Locate the cell with the specified text and output its (x, y) center coordinate. 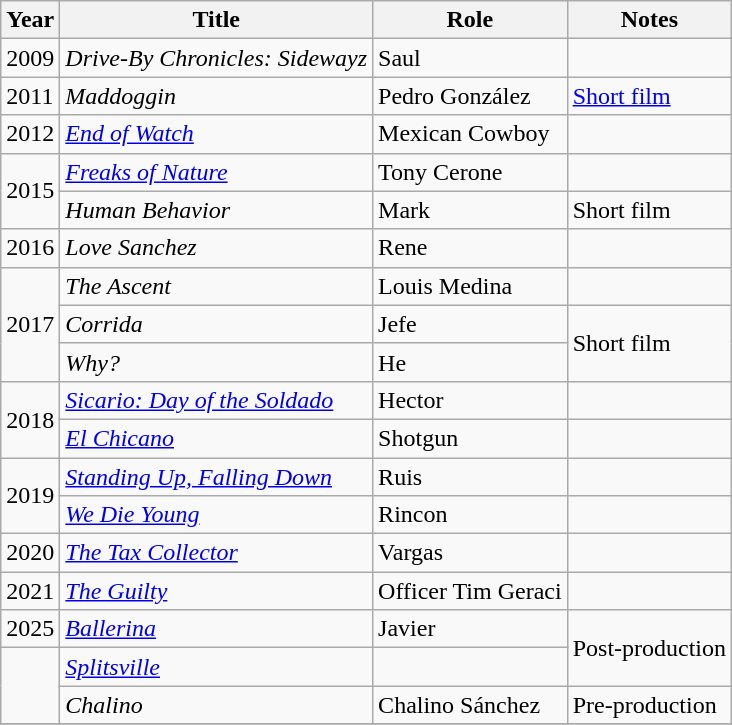
Chalino (216, 705)
Ballerina (216, 629)
Drive-By Chronicles: Sidewayz (216, 58)
We Die Young (216, 515)
Title (216, 20)
Shotgun (470, 438)
Sicario: Day of the Soldado (216, 400)
Ruis (470, 477)
Vargas (470, 553)
Maddoggin (216, 96)
2025 (30, 629)
Splitsville (216, 667)
Human Behavior (216, 210)
2009 (30, 58)
Pre-production (649, 705)
El Chicano (216, 438)
Post-production (649, 648)
Love Sanchez (216, 248)
Pedro González (470, 96)
Saul (470, 58)
Corrida (216, 324)
Why? (216, 362)
He (470, 362)
Year (30, 20)
Chalino Sánchez (470, 705)
The Tax Collector (216, 553)
Louis Medina (470, 286)
2018 (30, 419)
Notes (649, 20)
The Guilty (216, 591)
2011 (30, 96)
Jefe (470, 324)
Freaks of Nature (216, 172)
2012 (30, 134)
Javier (470, 629)
2015 (30, 191)
Officer Tim Geraci (470, 591)
Mexican Cowboy (470, 134)
2019 (30, 496)
Standing Up, Falling Down (216, 477)
The Ascent (216, 286)
2021 (30, 591)
Role (470, 20)
2016 (30, 248)
2017 (30, 324)
End of Watch (216, 134)
2020 (30, 553)
Mark (470, 210)
Rincon (470, 515)
Rene (470, 248)
Hector (470, 400)
Tony Cerone (470, 172)
